Return [x, y] of the center of cell containing provided text 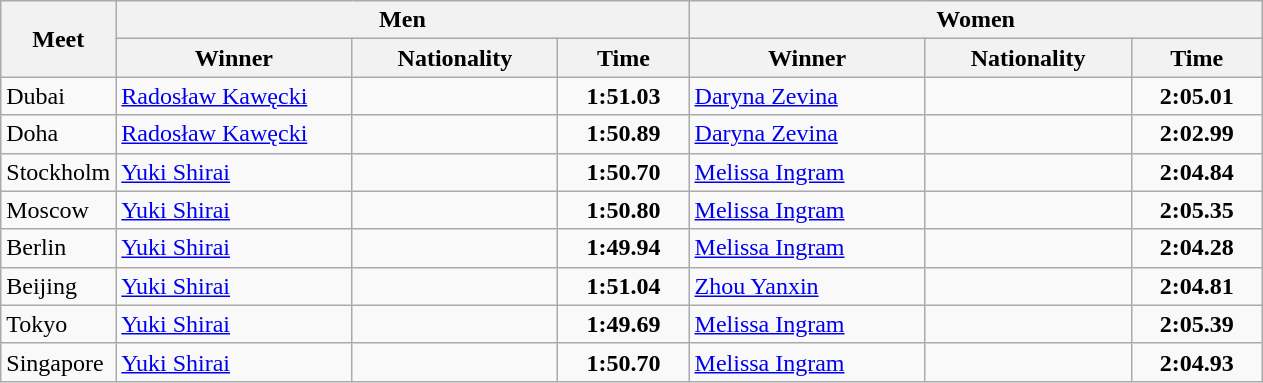
Berlin [58, 248]
2:04.28 [1196, 248]
Men [402, 20]
Stockholm [58, 172]
Women [976, 20]
2:04.84 [1196, 172]
2:04.93 [1196, 362]
1:50.80 [624, 210]
1:49.94 [624, 248]
Beijing [58, 286]
Zhou Yanxin [807, 286]
1:50.89 [624, 134]
Moscow [58, 210]
Doha [58, 134]
2:05.01 [1196, 96]
Meet [58, 39]
Tokyo [58, 324]
2:02.99 [1196, 134]
2:04.81 [1196, 286]
2:05.39 [1196, 324]
2:05.35 [1196, 210]
1:49.69 [624, 324]
Dubai [58, 96]
Singapore [58, 362]
1:51.04 [624, 286]
1:51.03 [624, 96]
